Capture the cell that displays the provided text and extract its (X, Y) central coordinate. 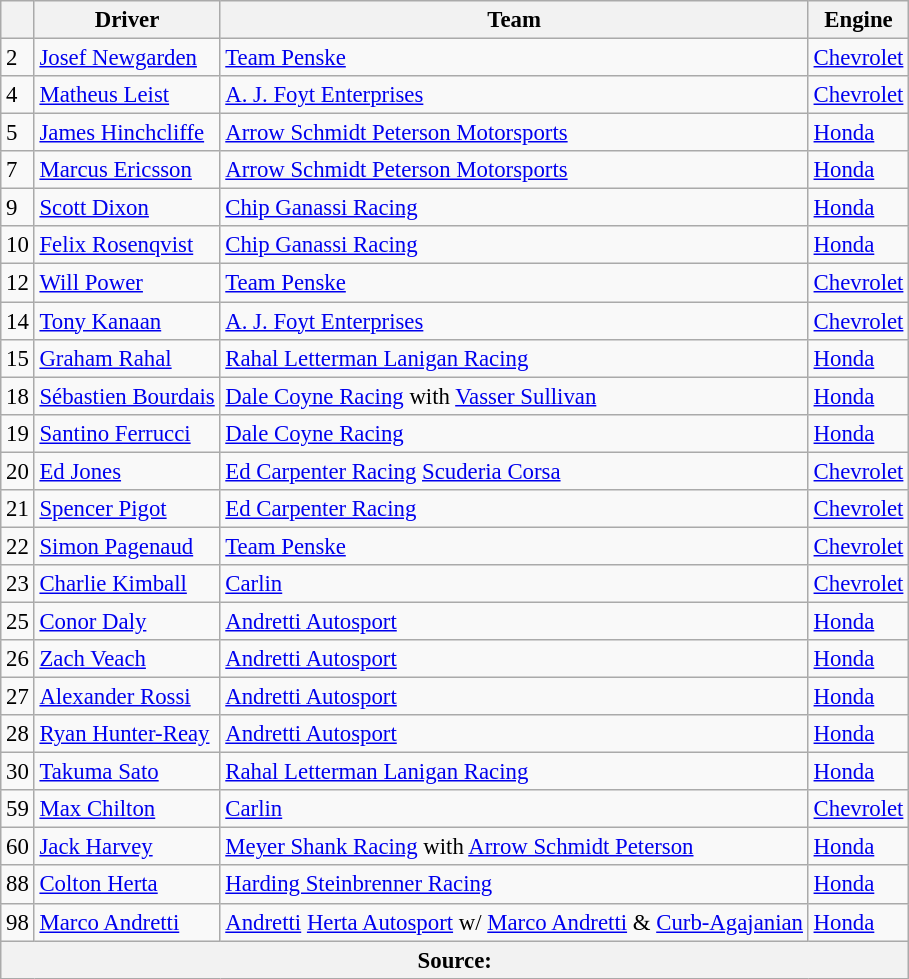
15 (18, 358)
Graham Rahal (127, 358)
Scott Dixon (127, 208)
Will Power (127, 283)
James Hinchcliffe (127, 133)
Charlie Kimball (127, 584)
Ryan Hunter-Reay (127, 734)
Takuma Sato (127, 772)
Matheus Leist (127, 95)
9 (18, 208)
Jack Harvey (127, 847)
Dale Coyne Racing with Vasser Sullivan (514, 396)
4 (18, 95)
Marcus Ericsson (127, 170)
2 (18, 58)
98 (18, 922)
Driver (127, 20)
Spencer Pigot (127, 509)
14 (18, 321)
26 (18, 659)
Tony Kanaan (127, 321)
27 (18, 697)
59 (18, 809)
30 (18, 772)
23 (18, 584)
Dale Coyne Racing (514, 433)
Harding Steinbrenner Racing (514, 885)
Santino Ferrucci (127, 433)
Max Chilton (127, 809)
Alexander Rossi (127, 697)
5 (18, 133)
20 (18, 471)
Josef Newgarden (127, 58)
Source: (455, 960)
28 (18, 734)
19 (18, 433)
60 (18, 847)
Marco Andretti (127, 922)
Team (514, 20)
Andretti Herta Autosport w/ Marco Andretti & Curb-Agajanian (514, 922)
25 (18, 621)
22 (18, 546)
Conor Daly (127, 621)
10 (18, 245)
Zach Veach (127, 659)
Felix Rosenqvist (127, 245)
Ed Carpenter Racing Scuderia Corsa (514, 471)
7 (18, 170)
18 (18, 396)
Ed Jones (127, 471)
12 (18, 283)
Simon Pagenaud (127, 546)
Colton Herta (127, 885)
Engine (858, 20)
Sébastien Bourdais (127, 396)
21 (18, 509)
88 (18, 885)
Ed Carpenter Racing (514, 509)
Meyer Shank Racing with Arrow Schmidt Peterson (514, 847)
